Determine the (x, y) coordinate at the center of the cell enclosing the given text.  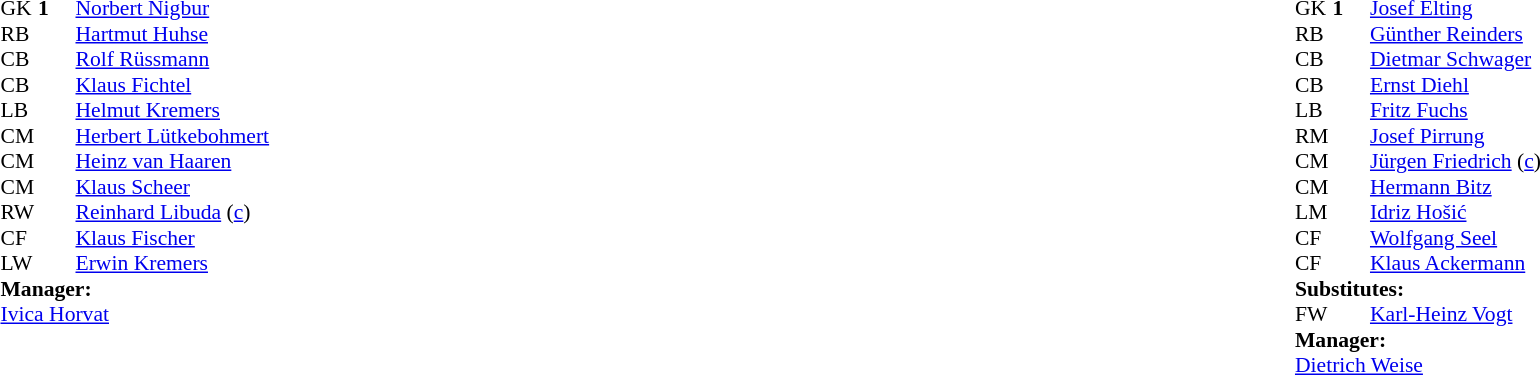
RM (1314, 136)
FW (1314, 315)
Manager: (134, 289)
Erwin Kremers (173, 263)
Klaus Fichtel (173, 85)
Helmut Kremers (173, 111)
Herbert Lütkebohmert (173, 136)
Klaus Scheer (173, 187)
Heinz van Haaren (173, 161)
LM (1314, 213)
RW (19, 213)
Klaus Fischer (173, 238)
LW (19, 263)
Ivica Horvat (134, 315)
Hartmut Huhse (173, 34)
Rolf Rüssmann (173, 59)
Reinhard Libuda (c) (173, 213)
